Find where the given text appears and provide that cell's center as [X, Y] coordinate. 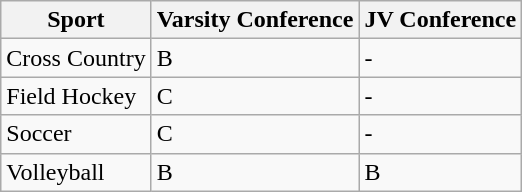
Volleyball [76, 172]
Field Hockey [76, 96]
Cross Country [76, 58]
Varsity Conference [255, 20]
Soccer [76, 134]
JV Conference [440, 20]
Sport [76, 20]
